Scan for the cell matching the given text and deliver its [X, Y] coordinate at center. 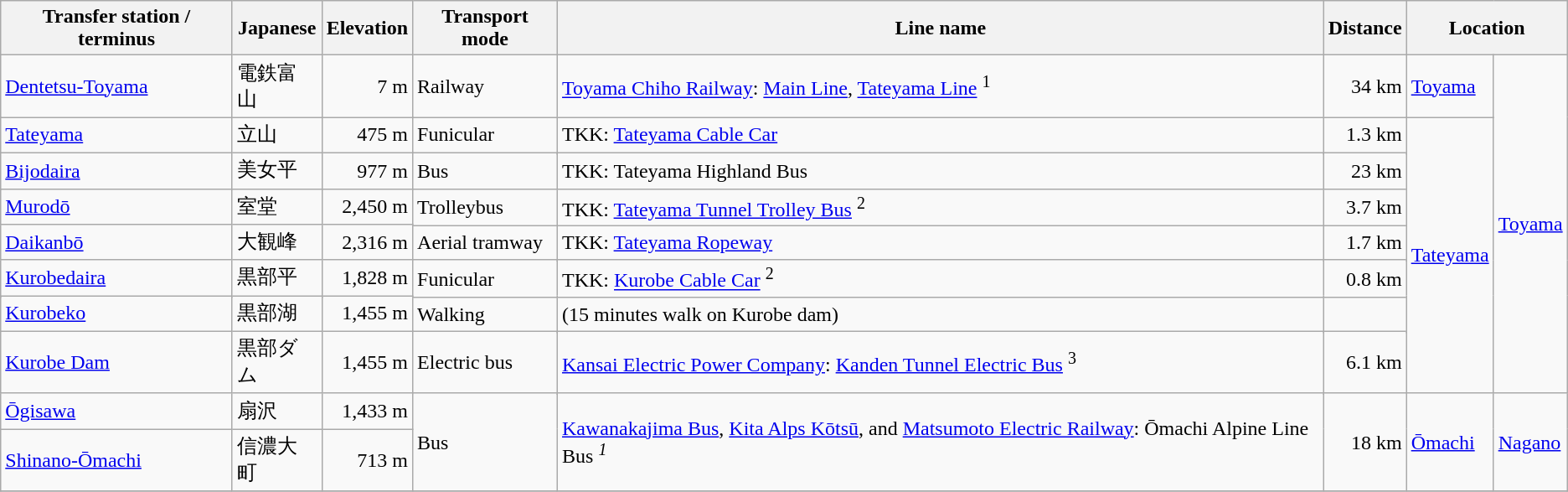
23 km [1365, 171]
Location [1487, 28]
Distance [1365, 28]
34 km [1365, 86]
Daikanbō [116, 243]
室堂 [276, 206]
TKK: Tateyama Cable Car [941, 136]
TKK: Tateyama Tunnel Trolley Bus 2 [941, 208]
Walking [486, 315]
3.7 km [1365, 208]
Line name [941, 28]
Kurobedaira [116, 278]
電鉄富山 [276, 86]
Kurobeko [116, 313]
Transport mode [486, 28]
TKK: Tateyama Ropeway [941, 243]
Nagano [1530, 443]
黒部ダム [276, 362]
1,828 m [367, 278]
黒部平 [276, 278]
18 km [1365, 443]
TKK: Tateyama Highland Bus [941, 171]
Electric bus [486, 362]
黒部湖 [276, 313]
7 m [367, 86]
475 m [367, 136]
Toyama Chiho Railway: Main Line, Tateyama Line 1 [941, 86]
6.1 km [1365, 362]
713 m [367, 460]
Murodō [116, 206]
1.3 km [1365, 136]
Trolleybus [486, 208]
Ōgisawa [116, 411]
0.8 km [1365, 278]
2,316 m [367, 243]
Railway [486, 86]
Elevation [367, 28]
Kansai Electric Power Company: Kanden Tunnel Electric Bus 3 [941, 362]
1,433 m [367, 411]
扇沢 [276, 411]
Japanese [276, 28]
大観峰 [276, 243]
Shinano-Ōmachi [116, 460]
Ōmachi [1450, 443]
Dentetsu-Toyama [116, 86]
Bijodaira [116, 171]
立山 [276, 136]
TKK: Kurobe Cable Car 2 [941, 278]
Transfer station / terminus [116, 28]
Kawanakajima Bus, Kita Alps Kōtsū, and Matsumoto Electric Railway: Ōmachi Alpine Line Bus 1 [941, 443]
信濃大町 [276, 460]
Kurobe Dam [116, 362]
1.7 km [1365, 243]
Aerial tramway [486, 243]
2,450 m [367, 206]
(15 minutes walk on Kurobe dam) [941, 315]
977 m [367, 171]
美女平 [276, 171]
